Locate the cell with the specified text and output its (X, Y) center coordinate. 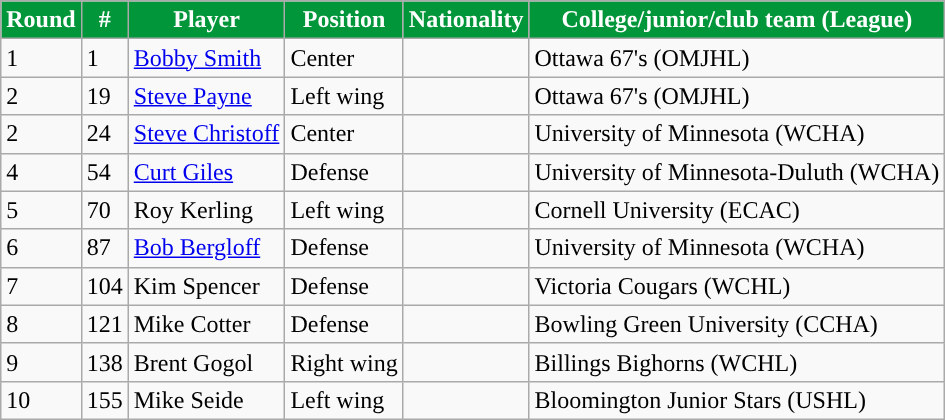
# (104, 20)
9 (41, 362)
Bloomington Junior Stars (USHL) (737, 400)
Nationality (466, 20)
7 (41, 286)
6 (41, 248)
Mike Seide (206, 400)
Mike Cotter (206, 324)
Roy Kerling (206, 210)
Curt Giles (206, 172)
Player (206, 20)
College/junior/club team (League) (737, 20)
Position (344, 20)
Cornell University (ECAC) (737, 210)
87 (104, 248)
155 (104, 400)
Bob Bergloff (206, 248)
104 (104, 286)
Bobby Smith (206, 58)
121 (104, 324)
Round (41, 20)
8 (41, 324)
4 (41, 172)
70 (104, 210)
Steve Christoff (206, 134)
5 (41, 210)
Brent Gogol (206, 362)
Victoria Cougars (WCHL) (737, 286)
24 (104, 134)
Kim Spencer (206, 286)
10 (41, 400)
Steve Payne (206, 96)
Bowling Green University (CCHA) (737, 324)
Billings Bighorns (WCHL) (737, 362)
University of Minnesota-Duluth (WCHA) (737, 172)
138 (104, 362)
Right wing (344, 362)
54 (104, 172)
19 (104, 96)
